Detect which cell encompasses the target text, then output its [x, y] center coordinate. 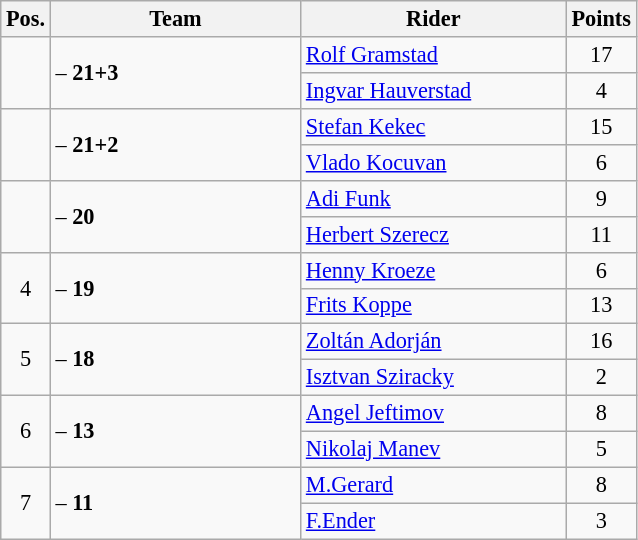
– 11 [175, 503]
Isztvan Sziracky [434, 378]
Nikolaj Manev [434, 450]
17 [601, 55]
Rider [434, 19]
– 20 [175, 216]
13 [601, 306]
– 18 [175, 360]
Herbert Szerecz [434, 234]
– 21+2 [175, 144]
Vlado Kocuvan [434, 162]
Stefan Kekec [434, 126]
7 [26, 503]
Team [175, 19]
Adi Funk [434, 198]
Angel Jeftimov [434, 414]
– 19 [175, 288]
Frits Koppe [434, 306]
Ingvar Hauverstad [434, 90]
Henny Kroeze [434, 270]
F.Ender [434, 521]
2 [601, 378]
11 [601, 234]
3 [601, 521]
16 [601, 342]
15 [601, 126]
Pos. [26, 19]
9 [601, 198]
Zoltán Adorján [434, 342]
Points [601, 19]
– 13 [175, 432]
Rolf Gramstad [434, 55]
– 21+3 [175, 73]
M.Gerard [434, 485]
